Locate the cell with the specified text and output its [x, y] center coordinate. 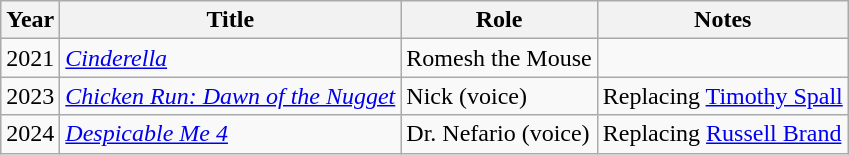
Replacing Timothy Spall [722, 96]
Chicken Run: Dawn of the Nugget [230, 96]
Notes [722, 20]
2024 [30, 134]
2021 [30, 58]
Title [230, 20]
Year [30, 20]
Dr. Nefario (voice) [499, 134]
Cinderella [230, 58]
2023 [30, 96]
Despicable Me 4 [230, 134]
Nick (voice) [499, 96]
Romesh the Mouse [499, 58]
Replacing Russell Brand [722, 134]
Role [499, 20]
